Identify which cell holds the provided text, then report its (x, y) central coordinate. 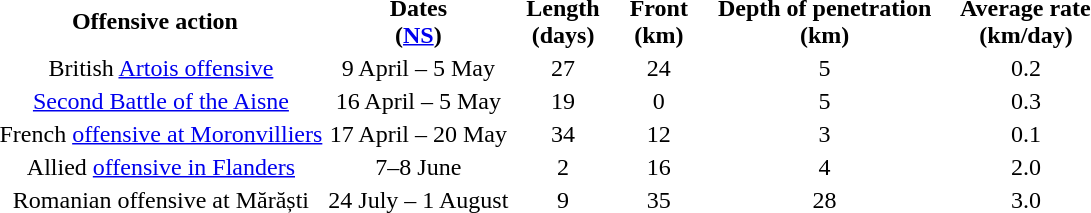
16 April – 5 May (418, 101)
27 (563, 68)
34 (563, 134)
3 (824, 134)
4 (824, 167)
12 (658, 134)
19 (563, 101)
17 April – 20 May (418, 134)
2 (563, 167)
16 (658, 167)
7–8 June (418, 167)
0 (658, 101)
9 April – 5 May (418, 68)
24 (658, 68)
